Detect which cell encompasses the target text, then output its (X, Y) center coordinate. 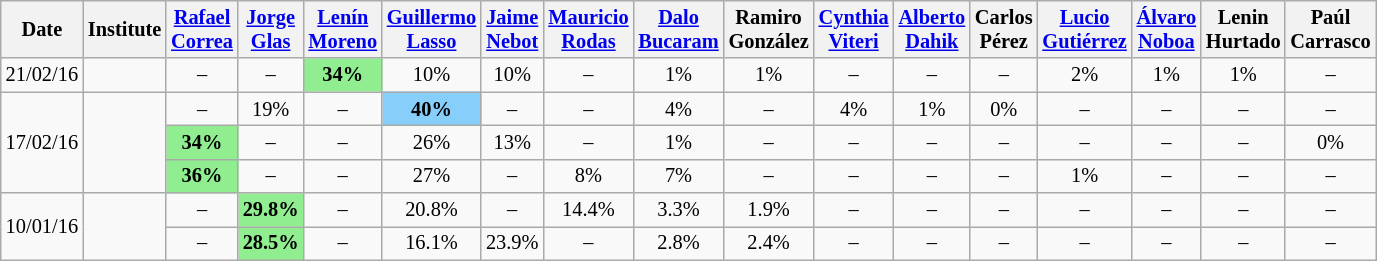
CarlosPérez (1004, 29)
LucioGutiérrez (1084, 29)
7% (678, 176)
27% (432, 176)
20.8% (432, 210)
2.8% (678, 243)
21/02/16 (42, 75)
1.9% (769, 210)
8% (588, 176)
JaimeNebot (512, 29)
LenínMoreno (343, 29)
LeninHurtado (1243, 29)
CynthiaViteri (854, 29)
MauricioRodas (588, 29)
GuillermoLasso (432, 29)
PaúlCarrasco (1330, 29)
3.3% (678, 210)
28.5% (271, 243)
Date (42, 29)
AlbertoDahik (932, 29)
Institute (124, 29)
17/02/16 (42, 142)
DaloBucaram (678, 29)
2% (1084, 75)
14.4% (588, 210)
13% (512, 142)
JorgeGlas (271, 29)
19% (271, 109)
16.1% (432, 243)
ÁlvaroNoboa (1166, 29)
10/01/16 (42, 226)
29.8% (271, 210)
36% (202, 176)
26% (432, 142)
40% (432, 109)
23.9% (512, 243)
RamiroGonzález (769, 29)
RafaelCorrea (202, 29)
2.4% (769, 243)
